Identify which cell holds the provided text, then report its (X, Y) central coordinate. 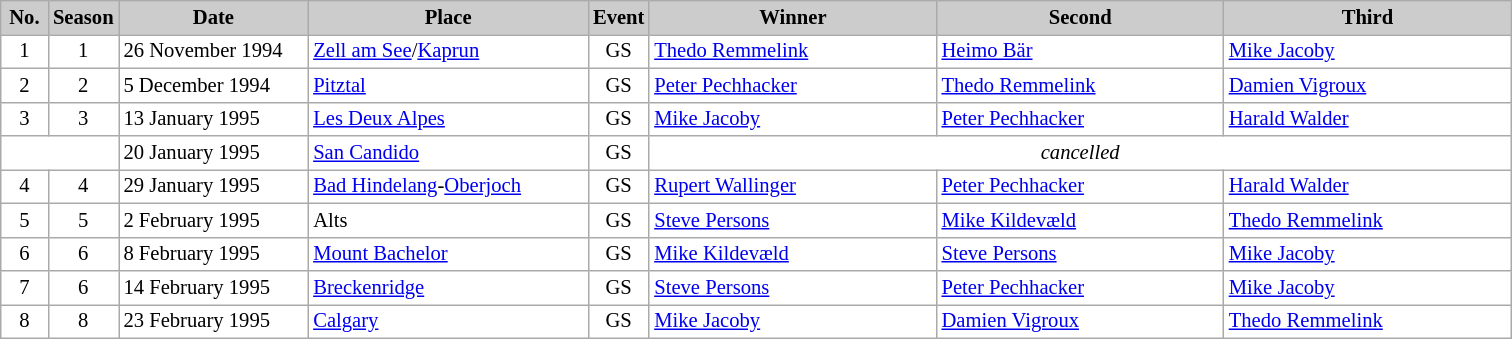
7 (24, 287)
Bad Hindelang-Oberjoch (448, 186)
Zell am See/Kaprun (448, 51)
23 February 1995 (213, 321)
2 February 1995 (213, 220)
cancelled (1080, 153)
Mount Bachelor (448, 254)
20 January 1995 (213, 153)
14 February 1995 (213, 287)
Place (448, 17)
Heimo Bär (1080, 51)
Les Deux Alpes (448, 119)
Second (1080, 17)
Breckenridge (448, 287)
26 November 1994 (213, 51)
8 February 1995 (213, 254)
Event (618, 17)
Calgary (448, 321)
Season (83, 17)
Alts (448, 220)
Date (213, 17)
5 December 1994 (213, 85)
Winner (792, 17)
San Candido (448, 153)
29 January 1995 (213, 186)
No. (24, 17)
Third (1368, 17)
13 January 1995 (213, 119)
Rupert Wallinger (792, 186)
Pitztal (448, 85)
